Scan for the cell matching the given text and deliver its (x, y) coordinate at center. 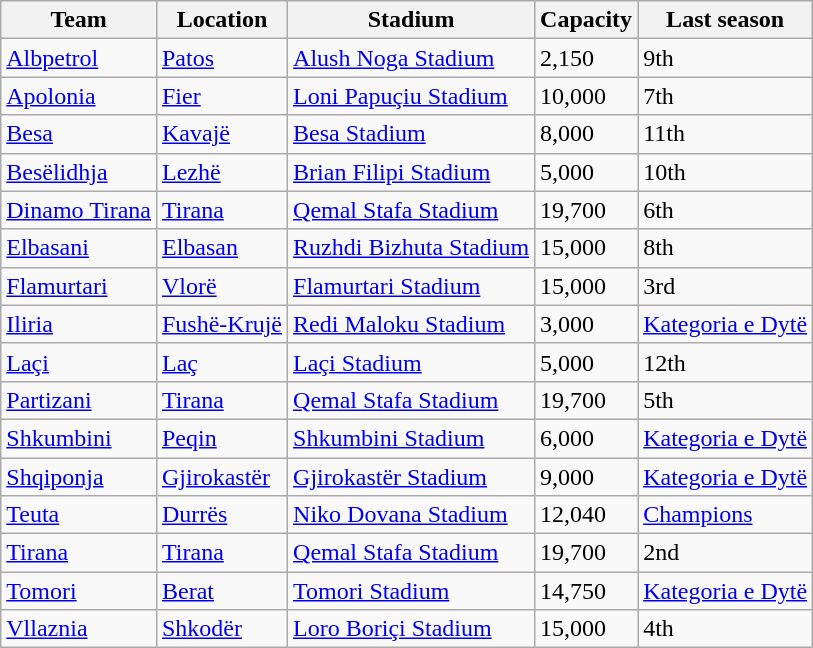
Patos (222, 58)
Berat (222, 591)
9th (726, 58)
3,000 (586, 324)
Champions (726, 515)
Shqiponja (79, 477)
Partizani (79, 400)
10th (726, 172)
Apolonia (79, 96)
4th (726, 629)
Shkodër (222, 629)
8th (726, 248)
Loni Papuçiu Stadium (412, 96)
Loro Boriçi Stadium (412, 629)
Ruzhdi Bizhuta Stadium (412, 248)
Shkumbini Stadium (412, 438)
Lezhë (222, 172)
Gjirokastër (222, 477)
5th (726, 400)
Last season (726, 20)
Dinamo Tirana (79, 210)
2,150 (586, 58)
Fushë-Krujë (222, 324)
6,000 (586, 438)
Elbasani (79, 248)
8,000 (586, 134)
2nd (726, 553)
Vllaznia (79, 629)
Gjirokastër Stadium (412, 477)
12,040 (586, 515)
Besa Stadium (412, 134)
Laçi Stadium (412, 362)
14,750 (586, 591)
7th (726, 96)
Durrës (222, 515)
Peqin (222, 438)
Location (222, 20)
Iliria (79, 324)
10,000 (586, 96)
Shkumbini (79, 438)
Laç (222, 362)
Brian Filipi Stadium (412, 172)
Besa (79, 134)
Niko Dovana Stadium (412, 515)
Flamurtari (79, 286)
Vlorë (222, 286)
Redi Maloku Stadium (412, 324)
Fier (222, 96)
Besëlidhja (79, 172)
Stadium (412, 20)
9,000 (586, 477)
Albpetrol (79, 58)
Flamurtari Stadium (412, 286)
Tomori (79, 591)
Teuta (79, 515)
Elbasan (222, 248)
3rd (726, 286)
6th (726, 210)
Laçi (79, 362)
Capacity (586, 20)
Team (79, 20)
12th (726, 362)
Tomori Stadium (412, 591)
Alush Noga Stadium (412, 58)
Kavajë (222, 134)
11th (726, 134)
